Provide the (X, Y) coordinate of the cell's center where the given text is located.  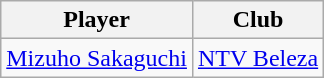
Player (97, 20)
Mizuho Sakaguchi (97, 58)
NTV Beleza (258, 58)
Club (258, 20)
